Scan for the cell matching the given text and deliver its [X, Y] coordinate at center. 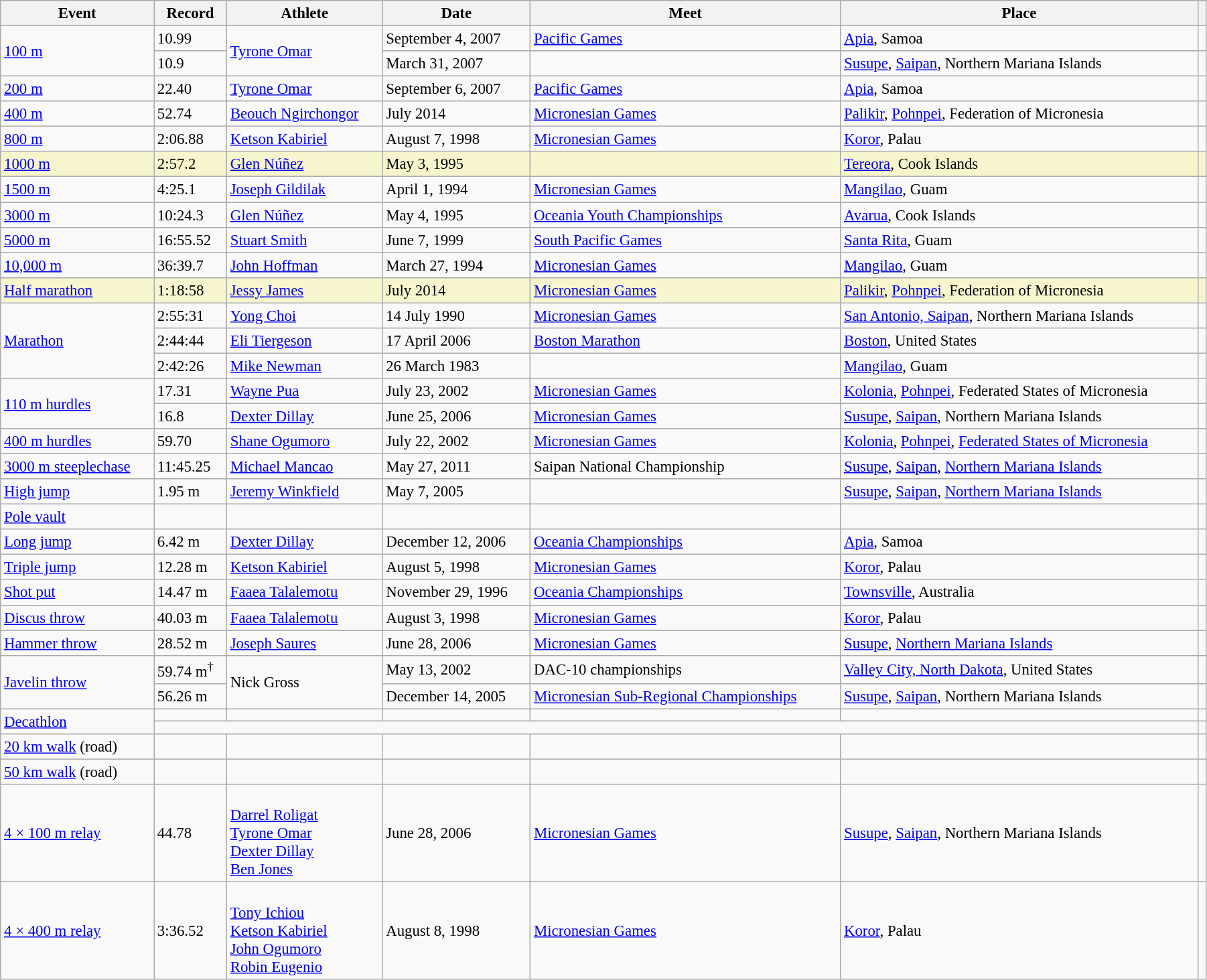
Boston Marathon [686, 341]
3000 m [78, 215]
52.74 [190, 114]
14 July 1990 [457, 316]
Joseph Saures [304, 643]
1:18:58 [190, 290]
Date [457, 13]
4 × 400 m relay [78, 931]
Valley City, North Dakota, United States [1019, 669]
110 m hurdles [78, 403]
Joseph Gildilak [304, 190]
September 4, 2007 [457, 39]
10,000 m [78, 265]
John Hoffman [304, 265]
11:45.25 [190, 467]
12.28 m [190, 567]
Javelin throw [78, 682]
Eli Tiergeson [304, 341]
March 31, 2007 [457, 64]
June 7, 1999 [457, 240]
March 27, 1994 [457, 265]
July 23, 2002 [457, 391]
August 5, 1998 [457, 567]
100 m [78, 51]
April 1, 1994 [457, 190]
Athlete [304, 13]
14.47 m [190, 593]
4:25.1 [190, 190]
Micronesian Sub-Regional Championships [686, 697]
2:42:26 [190, 366]
36:39.7 [190, 265]
June 25, 2006 [457, 416]
1.95 m [190, 492]
2:44:44 [190, 341]
South Pacific Games [686, 240]
1000 m [78, 164]
May 3, 1995 [457, 164]
May 13, 2002 [457, 669]
December 14, 2005 [457, 697]
Event [78, 13]
200 m [78, 89]
400 m [78, 114]
2:06.88 [190, 139]
Stuart Smith [304, 240]
Saipan National Championship [686, 467]
3:36.52 [190, 931]
Pole vault [78, 517]
Michael Mancao [304, 467]
4 × 100 m relay [78, 833]
August 7, 1998 [457, 139]
50 km walk (road) [78, 772]
Darrel RoligatTyrone OmarDexter DillayBen Jones [304, 833]
Wayne Pua [304, 391]
August 3, 1998 [457, 618]
56.26 m [190, 697]
6.42 m [190, 542]
November 29, 1996 [457, 593]
28.52 m [190, 643]
Hammer throw [78, 643]
Discus throw [78, 618]
Record [190, 13]
Nick Gross [304, 682]
3000 m steeplechase [78, 467]
August 8, 1998 [457, 931]
800 m [78, 139]
Beouch Ngirchongor [304, 114]
September 6, 2007 [457, 89]
Avarua, Cook Islands [1019, 215]
40.03 m [190, 618]
Jeremy Winkfield [304, 492]
Half marathon [78, 290]
26 March 1983 [457, 366]
Susupe, Northern Mariana Islands [1019, 643]
Oceania Youth Championships [686, 215]
16:55.52 [190, 240]
High jump [78, 492]
Tony IchiouKetson KabirielJohn OgumoroRobin Eugenio [304, 931]
5000 m [78, 240]
Mike Newman [304, 366]
400 m hurdles [78, 441]
17.31 [190, 391]
Marathon [78, 340]
Meet [686, 13]
2:55:31 [190, 316]
DAC-10 championships [686, 669]
22.40 [190, 89]
16.8 [190, 416]
17 April 2006 [457, 341]
Yong Choi [304, 316]
Triple jump [78, 567]
Shane Ogumoro [304, 441]
2:57.2 [190, 164]
Santa Rita, Guam [1019, 240]
10:24.3 [190, 215]
59.70 [190, 441]
May 7, 2005 [457, 492]
December 12, 2006 [457, 542]
May 27, 2011 [457, 467]
July 22, 2002 [457, 441]
Boston, United States [1019, 341]
1500 m [78, 190]
10.9 [190, 64]
10.99 [190, 39]
59.74 m† [190, 669]
Tereora, Cook Islands [1019, 164]
Townsville, Australia [1019, 593]
Decathlon [78, 721]
San Antonio, Saipan, Northern Mariana Islands [1019, 316]
Place [1019, 13]
20 km walk (road) [78, 747]
Jessy James [304, 290]
44.78 [190, 833]
Shot put [78, 593]
May 4, 1995 [457, 215]
Long jump [78, 542]
